Determine the [X, Y] coordinate at the center of the cell enclosing the given text.  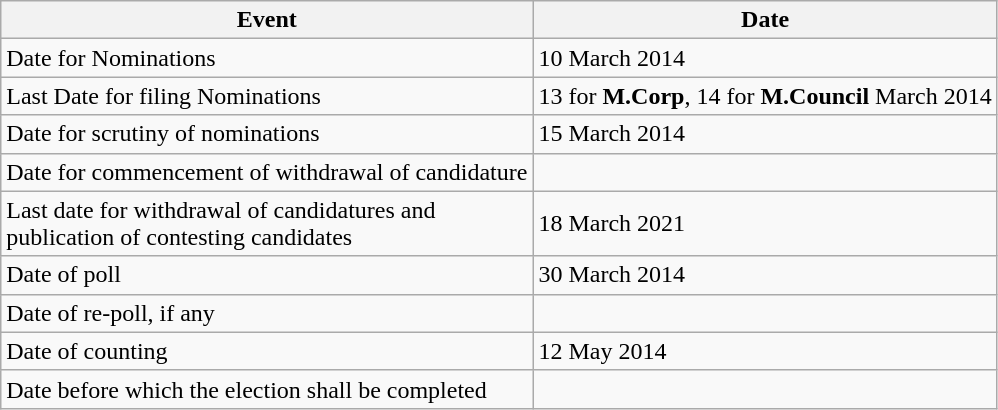
Date for scrutiny of nominations [267, 134]
18 March 2021 [765, 224]
12 May 2014 [765, 351]
Date [765, 20]
13 for M.Corp, 14 for M.Council March 2014 [765, 96]
15 March 2014 [765, 134]
Date for Nominations [267, 58]
Date of poll [267, 275]
Event [267, 20]
10 March 2014 [765, 58]
Last date for withdrawal of candidatures andpublication of contesting candidates [267, 224]
Last Date for filing Nominations [267, 96]
Date before which the election shall be completed [267, 389]
Date for commencement of withdrawal of candidature [267, 172]
Date of counting [267, 351]
Date of re-poll, if any [267, 313]
30 March 2014 [765, 275]
